Extract the (X, Y) coordinate from the center of the cell holding the provided text.  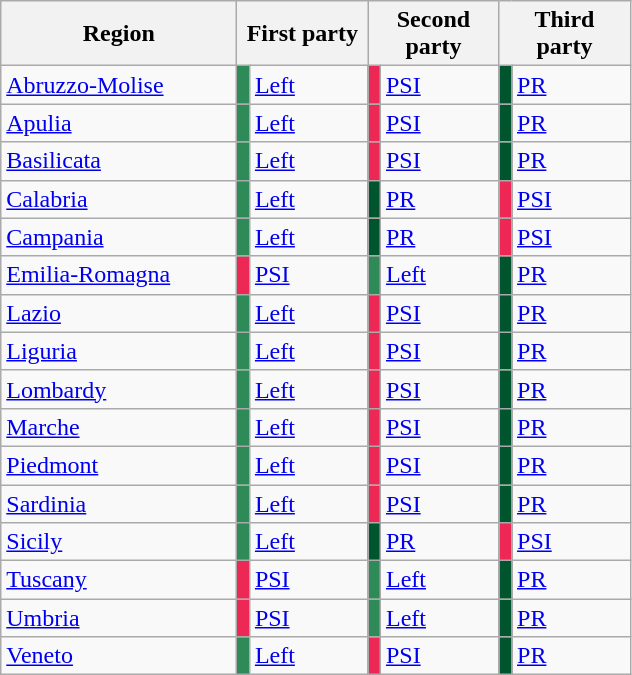
Apulia (119, 123)
Veneto (119, 656)
Second party (434, 34)
Third party (564, 34)
First party (302, 34)
Umbria (119, 618)
Piedmont (119, 465)
Lombardy (119, 389)
Abruzzo-Molise (119, 85)
Campania (119, 237)
Sardinia (119, 503)
Basilicata (119, 161)
Region (119, 34)
Tuscany (119, 580)
Lazio (119, 313)
Marche (119, 427)
Emilia-Romagna (119, 275)
Calabria (119, 199)
Liguria (119, 351)
Sicily (119, 542)
